For the text-containing cell, return its midpoint in (X, Y) coordinate format. 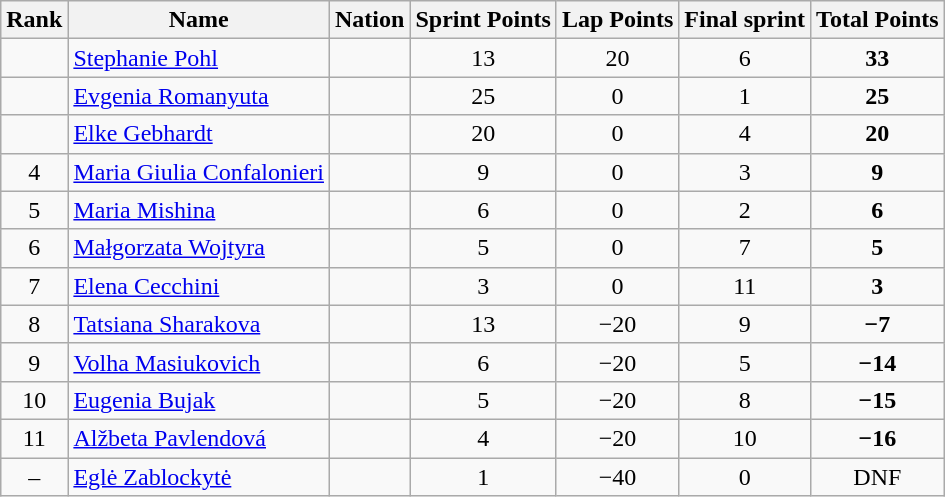
−16 (878, 438)
Sprint Points (483, 20)
−14 (878, 362)
Total Points (878, 20)
Name (199, 20)
– (34, 477)
Tatsiana Sharakova (199, 324)
Alžbeta Pavlendová (199, 438)
Final sprint (745, 20)
Evgenia Romanyuta (199, 96)
Maria Giulia Confalonieri (199, 172)
Rank (34, 20)
Elena Cecchini (199, 286)
−15 (878, 400)
DNF (878, 477)
33 (878, 58)
2 (745, 210)
−40 (617, 477)
Nation (370, 20)
Maria Mishina (199, 210)
Volha Masiukovich (199, 362)
Eugenia Bujak (199, 400)
Stephanie Pohl (199, 58)
Małgorzata Wojtyra (199, 248)
Eglė Zablockytė (199, 477)
Elke Gebhardt (199, 134)
Lap Points (617, 20)
−7 (878, 324)
